Search for the cell housing the specified text and yield its [x, y] center coordinate. 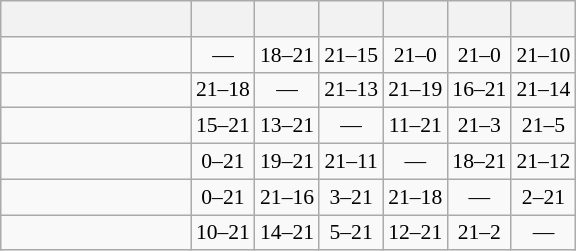
21–3 [479, 126]
3–21 [351, 197]
11–21 [415, 126]
10–21 [223, 233]
13–21 [287, 126]
21–10 [543, 55]
2–21 [543, 197]
21–14 [543, 90]
15–21 [223, 126]
16–21 [479, 90]
19–21 [287, 162]
21–11 [351, 162]
21–19 [415, 90]
12–21 [415, 233]
21–15 [351, 55]
21–5 [543, 126]
21–12 [543, 162]
21–13 [351, 90]
21–16 [287, 197]
14–21 [287, 233]
21–2 [479, 233]
5–21 [351, 233]
